Extract the (x, y) coordinate from the center of the cell holding the provided text.  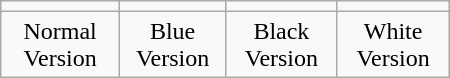
White Version (393, 44)
Blue Version (172, 44)
Black Version (282, 44)
Normal Version (60, 44)
